Provide the (x, y) coordinate of the cell's center where the given text is located.  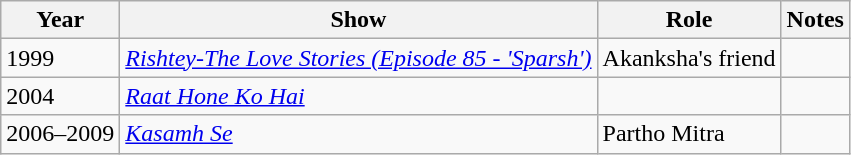
Kasamh Se (358, 134)
1999 (60, 58)
2004 (60, 96)
Notes (815, 20)
Role (689, 20)
Raat Hone Ko Hai (358, 96)
Akanksha's friend (689, 58)
Show (358, 20)
Year (60, 20)
Rishtey-The Love Stories (Episode 85 - 'Sparsh') (358, 58)
Partho Mitra (689, 134)
2006–2009 (60, 134)
